Return [X, Y] of the center of cell containing provided text 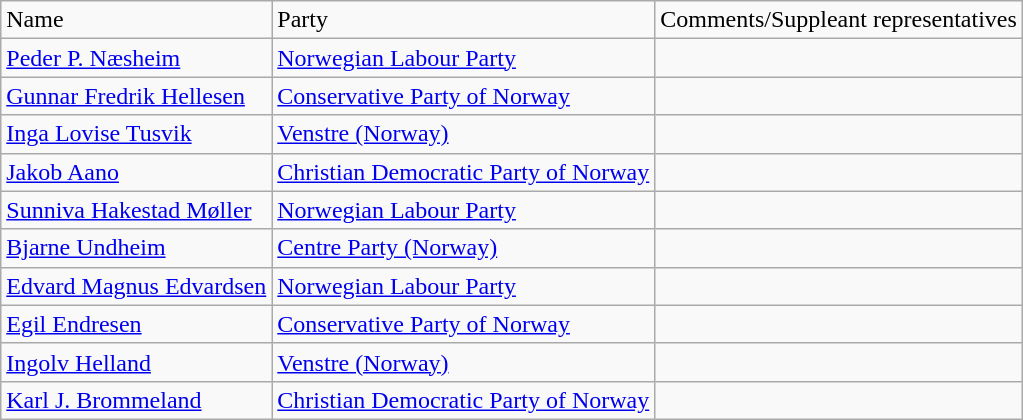
Comments/Suppleant representatives [839, 20]
Ingolv Helland [136, 362]
Peder P. Næsheim [136, 58]
Party [464, 20]
Edvard Magnus Edvardsen [136, 286]
Inga Lovise Tusvik [136, 134]
Gunnar Fredrik Hellesen [136, 96]
Jakob Aano [136, 172]
Centre Party (Norway) [464, 248]
Bjarne Undheim [136, 248]
Egil Endresen [136, 324]
Karl J. Brommeland [136, 400]
Name [136, 20]
Sunniva Hakestad Møller [136, 210]
